Return the (X, Y) coordinate for the center point of the cell that contains the specified text.  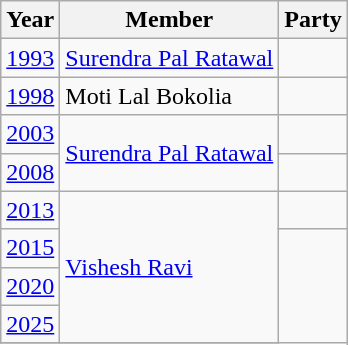
2013 (30, 210)
2025 (30, 324)
Year (30, 20)
2008 (30, 172)
Member (170, 20)
Moti Lal Bokolia (170, 96)
2020 (30, 286)
Party (313, 20)
2015 (30, 248)
1998 (30, 96)
1993 (30, 58)
Vishesh Ravi (170, 267)
2003 (30, 134)
